Return the (x, y) coordinate for the center point of the cell that contains the specified text.  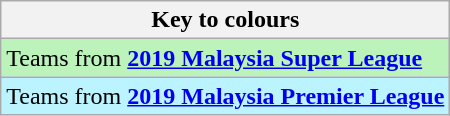
Teams from 2019 Malaysia Premier League (226, 96)
Key to colours (226, 20)
Teams from 2019 Malaysia Super League (226, 58)
